Return (X, Y) of the center of cell containing provided text 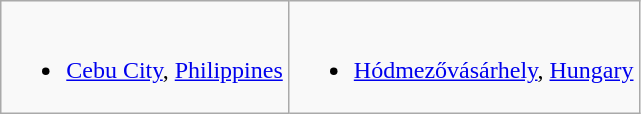
Hódmezővásárhely, Hungary (464, 58)
Cebu City, Philippines (145, 58)
